Detect which cell encompasses the target text, then output its (x, y) center coordinate. 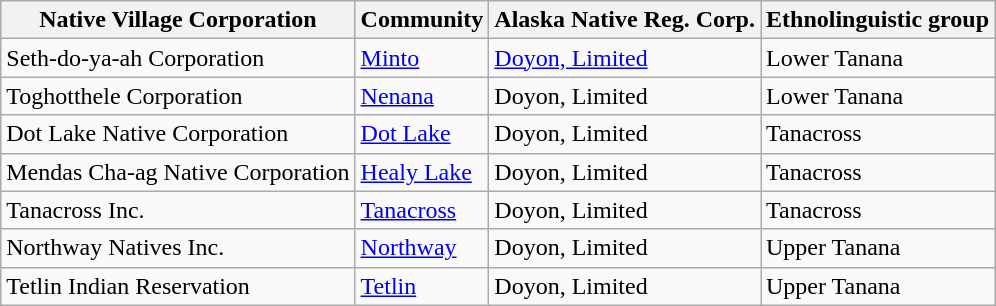
Nenana (422, 96)
Ethnolinguistic group (877, 20)
Native Village Corporation (178, 20)
Tetlin Indian Reservation (178, 286)
Community (422, 20)
Northway Natives Inc. (178, 248)
Tetlin (422, 286)
Tanacross Inc. (178, 210)
Minto (422, 58)
Toghotthele Corporation (178, 96)
Mendas Cha-ag Native Corporation (178, 172)
Seth-do-ya-ah Corporation (178, 58)
Dot Lake Native Corporation (178, 134)
Northway (422, 248)
Alaska Native Reg. Corp. (625, 20)
Dot Lake (422, 134)
Healy Lake (422, 172)
